Extract the (x, y) coordinate from the center of the cell holding the provided text.  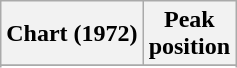
Peakposition (189, 34)
Chart (1972) (72, 34)
